Return (X, Y) of the center of cell containing provided text 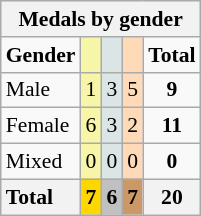
Medals by gender (101, 19)
20 (172, 197)
Female (41, 126)
1 (90, 90)
2 (132, 126)
5 (132, 90)
11 (172, 126)
Male (41, 90)
Gender (41, 55)
Mixed (41, 162)
9 (172, 90)
